Locate the cell with the specified text and output its (x, y) center coordinate. 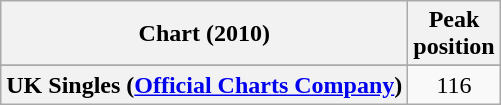
Peakposition (454, 34)
Chart (2010) (204, 34)
UK Singles (Official Charts Company) (204, 85)
116 (454, 85)
